Scan for the cell matching the given text and deliver its (X, Y) coordinate at center. 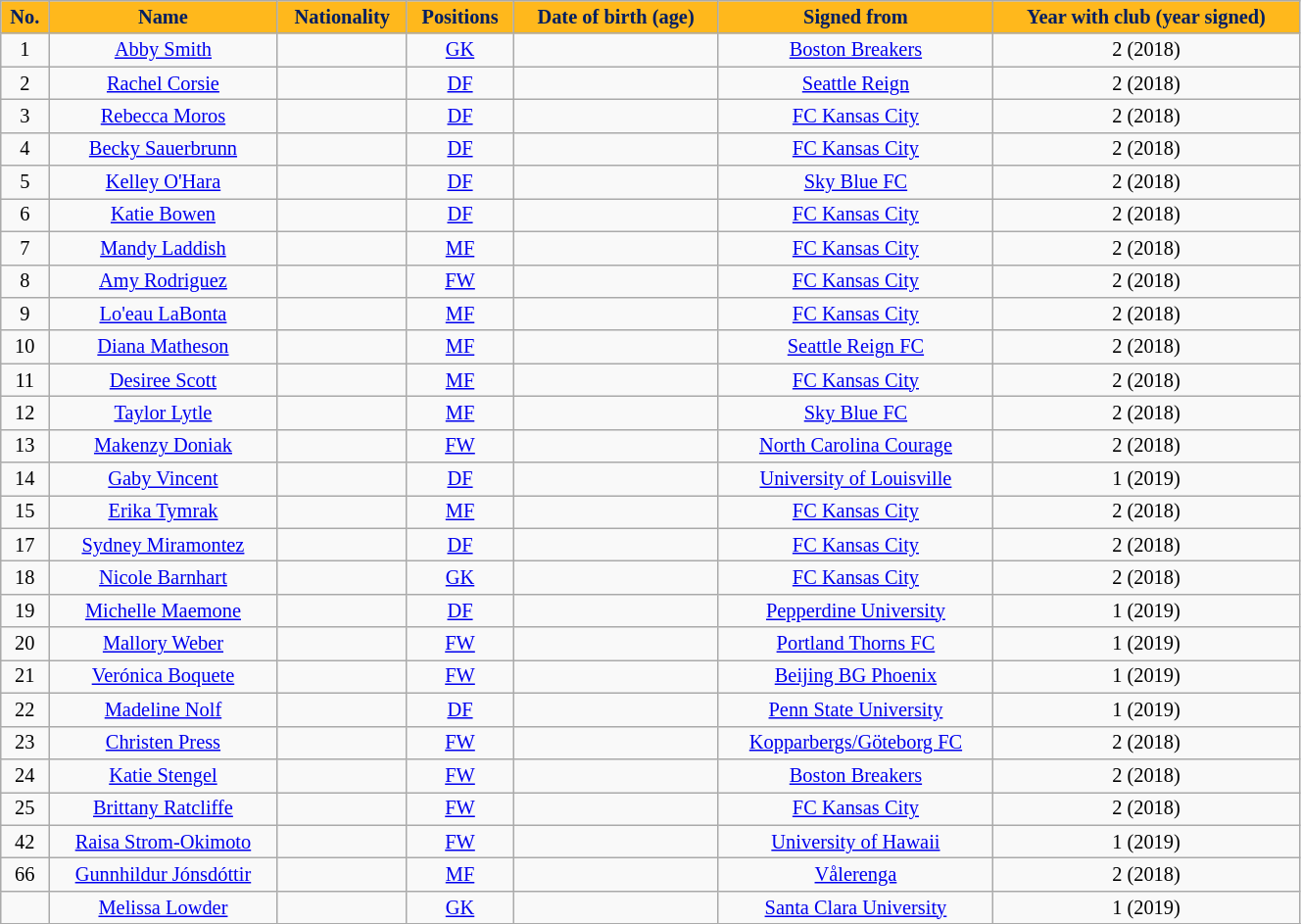
University of Louisville (855, 479)
22 (25, 709)
8 (25, 281)
Seattle Reign (855, 83)
Signed from (855, 17)
4 (25, 149)
20 (25, 644)
24 (25, 775)
14 (25, 479)
Sydney Miramontez (163, 545)
15 (25, 511)
Year with club (year signed) (1146, 17)
Rachel Corsie (163, 83)
19 (25, 610)
1 (25, 50)
Seattle Reign FC (855, 347)
Makenzy Doniak (163, 446)
Diana Matheson (163, 347)
Abby Smith (163, 50)
13 (25, 446)
Gunnhildur Jónsdóttir (163, 874)
Positions (459, 17)
12 (25, 413)
23 (25, 743)
Rebecca Moros (163, 116)
Katie Stengel (163, 775)
Mallory Weber (163, 644)
Penn State University (855, 709)
Santa Clara University (855, 907)
9 (25, 314)
North Carolina Courage (855, 446)
Verónica Boquete (163, 676)
10 (25, 347)
Raisa Strom-Okimoto (163, 842)
7 (25, 248)
Gaby Vincent (163, 479)
Katie Bowen (163, 215)
11 (25, 380)
Brittany Ratcliffe (163, 808)
25 (25, 808)
Desiree Scott (163, 380)
Vålerenga (855, 874)
21 (25, 676)
No. (25, 17)
Nicole Barnhart (163, 577)
Portland Thorns FC (855, 644)
Kopparbergs/Göteborg FC (855, 743)
66 (25, 874)
Pepperdine University (855, 610)
Name (163, 17)
Beijing BG Phoenix (855, 676)
University of Hawaii (855, 842)
5 (25, 182)
3 (25, 116)
Kelley O'Hara (163, 182)
Erika Tymrak (163, 511)
Madeline Nolf (163, 709)
Michelle Maemone (163, 610)
Christen Press (163, 743)
17 (25, 545)
Taylor Lytle (163, 413)
42 (25, 842)
Amy Rodriguez (163, 281)
Date of birth (age) (616, 17)
6 (25, 215)
2 (25, 83)
Nationality (342, 17)
Mandy Laddish (163, 248)
18 (25, 577)
Lo'eau LaBonta (163, 314)
Melissa Lowder (163, 907)
Becky Sauerbrunn (163, 149)
